Locate the cell with the specified text and output its (x, y) center coordinate. 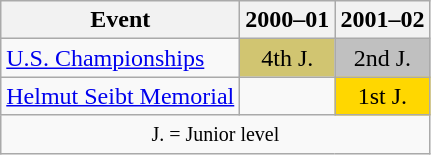
2001–02 (382, 20)
J. = Junior level (216, 134)
Event (120, 20)
Helmut Seibt Memorial (120, 96)
U.S. Championships (120, 58)
1st J. (382, 96)
4th J. (288, 58)
2nd J. (382, 58)
2000–01 (288, 20)
